Find where the given text appears and provide that cell's center as (x, y) coordinate. 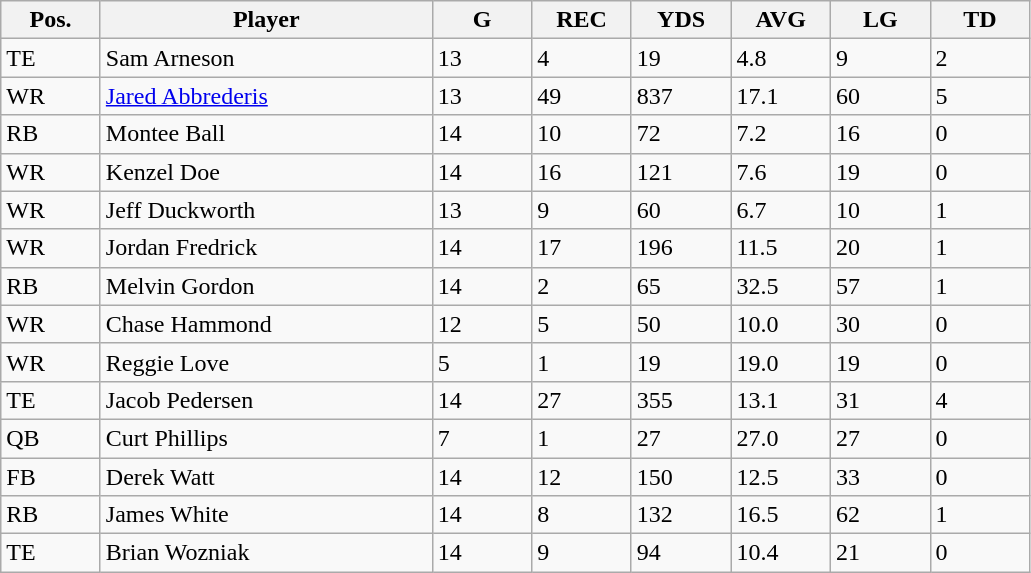
121 (681, 172)
Player (266, 20)
32.5 (781, 286)
Chase Hammond (266, 324)
FB (51, 477)
Pos. (51, 20)
AVG (781, 20)
33 (880, 477)
YDS (681, 20)
50 (681, 324)
72 (681, 134)
11.5 (781, 248)
355 (681, 400)
G (482, 20)
Kenzel Doe (266, 172)
7 (482, 438)
10.0 (781, 324)
19.0 (781, 362)
4.8 (781, 58)
QB (51, 438)
150 (681, 477)
7.2 (781, 134)
17.1 (781, 96)
27.0 (781, 438)
Jacob Pedersen (266, 400)
REC (582, 20)
Reggie Love (266, 362)
62 (880, 515)
Jeff Duckworth (266, 210)
Melvin Gordon (266, 286)
17 (582, 248)
30 (880, 324)
132 (681, 515)
837 (681, 96)
Jordan Fredrick (266, 248)
12.5 (781, 477)
Brian Wozniak (266, 553)
Jared Abbrederis (266, 96)
21 (880, 553)
6.7 (781, 210)
Curt Phillips (266, 438)
James White (266, 515)
LG (880, 20)
94 (681, 553)
8 (582, 515)
7.6 (781, 172)
10.4 (781, 553)
Derek Watt (266, 477)
TD (980, 20)
196 (681, 248)
Sam Arneson (266, 58)
Montee Ball (266, 134)
16.5 (781, 515)
57 (880, 286)
65 (681, 286)
13.1 (781, 400)
20 (880, 248)
31 (880, 400)
49 (582, 96)
